Pinpoint the cell where the given text exists, returning its (x, y) midpoint coordinate. 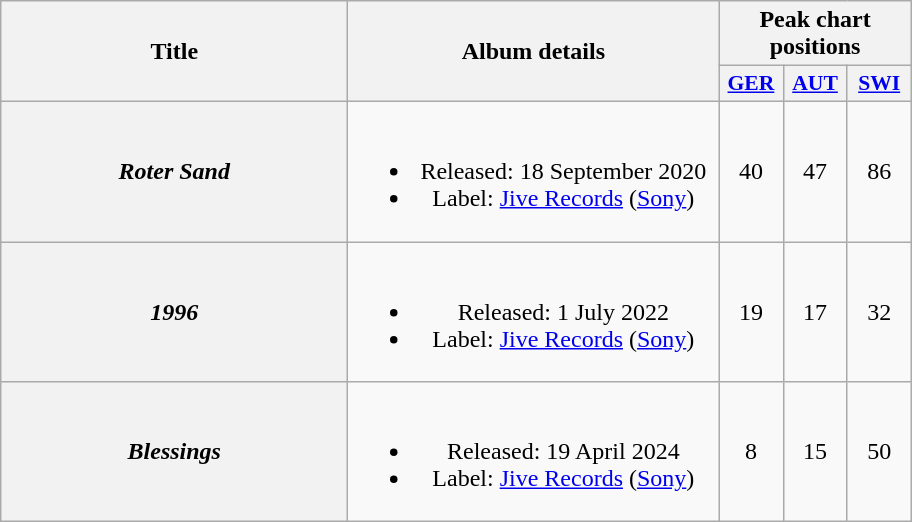
1996 (174, 312)
AUT (815, 84)
17 (815, 312)
8 (751, 452)
Blessings (174, 452)
40 (751, 171)
Peak chart positions (815, 34)
50 (879, 452)
47 (815, 171)
86 (879, 171)
Released: 18 September 2020Label: Jive Records (Sony) (534, 171)
Roter Sand (174, 171)
SWI (879, 84)
Released: 1 July 2022Label: Jive Records (Sony) (534, 312)
GER (751, 84)
Album details (534, 52)
Title (174, 52)
15 (815, 452)
32 (879, 312)
19 (751, 312)
Released: 19 April 2024Label: Jive Records (Sony) (534, 452)
